Return (X, Y) of the center of cell containing provided text 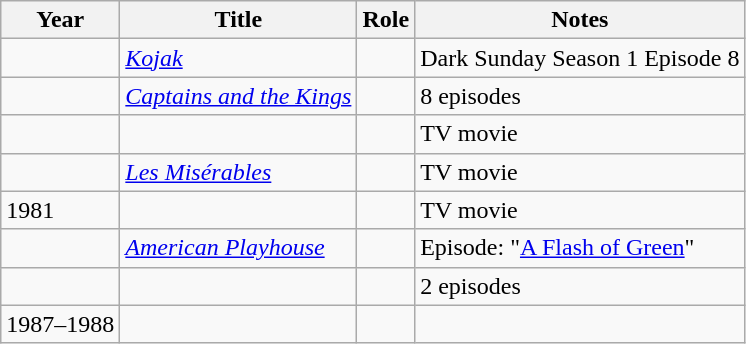
Captains and the Kings (238, 96)
2 episodes (580, 286)
Kojak (238, 58)
Role (386, 20)
Notes (580, 20)
Year (60, 20)
Title (238, 20)
Dark Sunday Season 1 Episode 8 (580, 58)
Episode: "A Flash of Green" (580, 248)
1981 (60, 210)
8 episodes (580, 96)
American Playhouse (238, 248)
Les Misérables (238, 172)
1987–1988 (60, 324)
